Return (X, Y) of the center of cell containing provided text 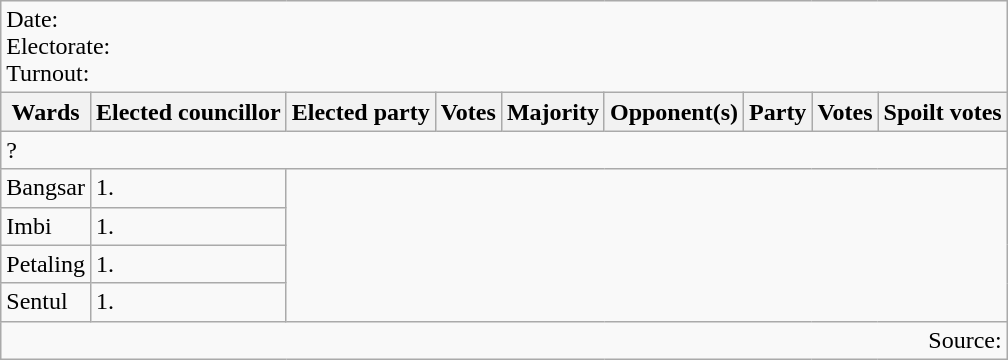
Elected party (360, 112)
Date: Electorate: Turnout: (504, 47)
? (504, 150)
Majority (552, 112)
Spoilt votes (942, 112)
Party (778, 112)
Source: (504, 340)
Petaling (46, 264)
Wards (46, 112)
Imbi (46, 226)
Opponent(s) (674, 112)
Bangsar (46, 188)
Elected councillor (188, 112)
Sentul (46, 302)
